Search for the cell housing the specified text and yield its [x, y] center coordinate. 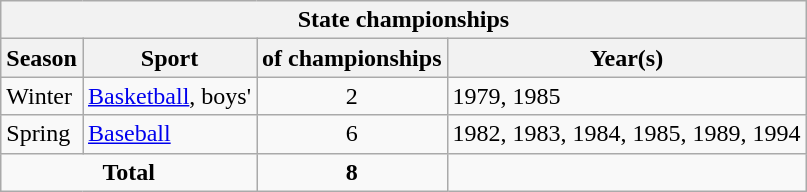
2 [352, 96]
Total [129, 172]
6 [352, 134]
Season [42, 58]
Basketball, boys' [169, 96]
of championships [352, 58]
Baseball [169, 134]
Spring [42, 134]
Year(s) [626, 58]
8 [352, 172]
Sport [169, 58]
Winter [42, 96]
1982, 1983, 1984, 1985, 1989, 1994 [626, 134]
1979, 1985 [626, 96]
State championships [404, 20]
